Output the (x, y) coordinate of the center of the cell containing the given text.  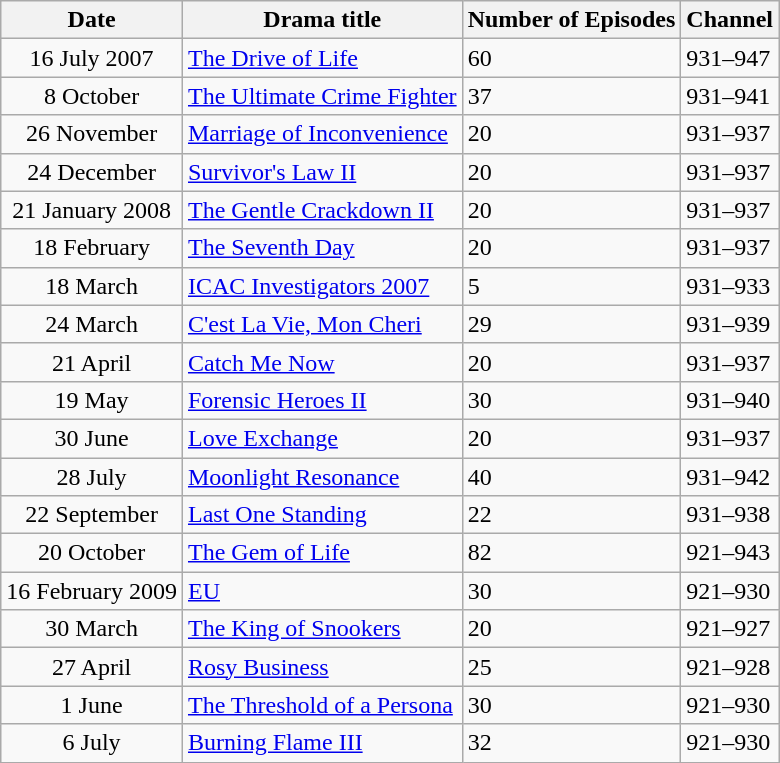
ICAC Investigators 2007 (322, 286)
Love Exchange (322, 438)
Drama title (322, 20)
The Gem of Life (322, 553)
21 April (92, 362)
27 April (92, 667)
The Drive of Life (322, 58)
25 (572, 667)
921–927 (730, 629)
EU (322, 591)
24 March (92, 324)
32 (572, 743)
931–938 (730, 515)
The King of Snookers (322, 629)
22 (572, 515)
Burning Flame III (322, 743)
Marriage of Inconvenience (322, 134)
18 February (92, 248)
C'est La Vie, Mon Cheri (322, 324)
Survivor's Law II (322, 172)
22 September (92, 515)
931–941 (730, 96)
Last One Standing (322, 515)
931–933 (730, 286)
37 (572, 96)
931–947 (730, 58)
Forensic Heroes II (322, 400)
28 July (92, 477)
The Gentle Crackdown II (322, 210)
Channel (730, 20)
20 October (92, 553)
The Threshold of a Persona (322, 705)
Rosy Business (322, 667)
Date (92, 20)
18 March (92, 286)
5 (572, 286)
16 July 2007 (92, 58)
1 June (92, 705)
40 (572, 477)
29 (572, 324)
Catch Me Now (322, 362)
Number of Episodes (572, 20)
6 July (92, 743)
921–928 (730, 667)
931–942 (730, 477)
921–943 (730, 553)
931–939 (730, 324)
19 May (92, 400)
82 (572, 553)
The Seventh Day (322, 248)
21 January 2008 (92, 210)
30 March (92, 629)
8 October (92, 96)
16 February 2009 (92, 591)
30 June (92, 438)
24 December (92, 172)
The Ultimate Crime Fighter (322, 96)
931–940 (730, 400)
26 November (92, 134)
60 (572, 58)
Moonlight Resonance (322, 477)
